Find where the given text appears and provide that cell's center as [x, y] coordinate. 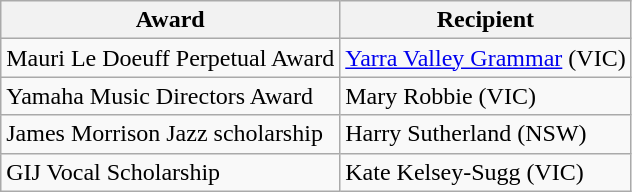
Award [170, 20]
Mauri Le Doeuff Perpetual Award [170, 58]
Mary Robbie (VIC) [486, 96]
GIJ Vocal Scholarship [170, 172]
Kate Kelsey-Sugg (VIC) [486, 172]
Harry Sutherland (NSW) [486, 134]
Yamaha Music Directors Award [170, 96]
James Morrison Jazz scholarship [170, 134]
Yarra Valley Grammar (VIC) [486, 58]
Recipient [486, 20]
